Detect which cell encompasses the target text, then output its (x, y) center coordinate. 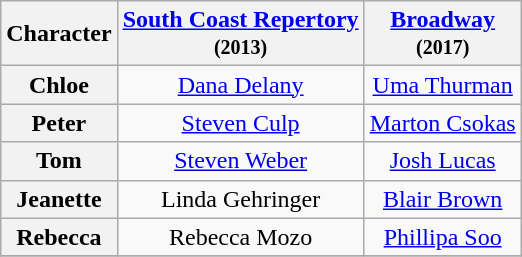
Tom (59, 161)
Character (59, 34)
Blair Brown (442, 199)
Uma Thurman (442, 85)
Jeanette (59, 199)
South Coast Repertory(2013) (240, 34)
Rebecca (59, 237)
Phillipa Soo (442, 237)
Marton Csokas (442, 123)
Peter (59, 123)
Rebecca Mozo (240, 237)
Steven Culp (240, 123)
Josh Lucas (442, 161)
Broadway(2017) (442, 34)
Chloe (59, 85)
Linda Gehringer (240, 199)
Steven Weber (240, 161)
Dana Delany (240, 85)
